Capture the cell that displays the provided text and extract its [X, Y] central coordinate. 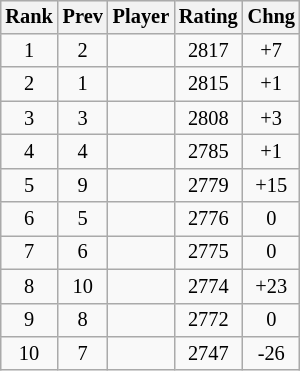
2776 [208, 219]
+15 [272, 185]
Rank [28, 17]
2747 [208, 354]
Chng [272, 17]
2817 [208, 51]
2785 [208, 152]
+23 [272, 286]
+3 [272, 118]
Player [141, 17]
2815 [208, 84]
2779 [208, 185]
+7 [272, 51]
Prev [83, 17]
2772 [208, 320]
2808 [208, 118]
2775 [208, 253]
-26 [272, 354]
Rating [208, 17]
2774 [208, 286]
